Locate the cell with the specified text and output its [X, Y] center coordinate. 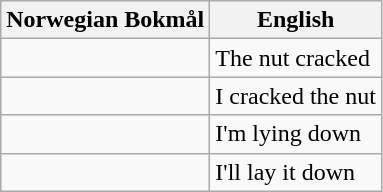
I'm lying down [296, 134]
Norwegian Bokmål [106, 20]
The nut cracked [296, 58]
English [296, 20]
I cracked the nut [296, 96]
I'll lay it down [296, 172]
